Scan for the cell matching the given text and deliver its (X, Y) coordinate at center. 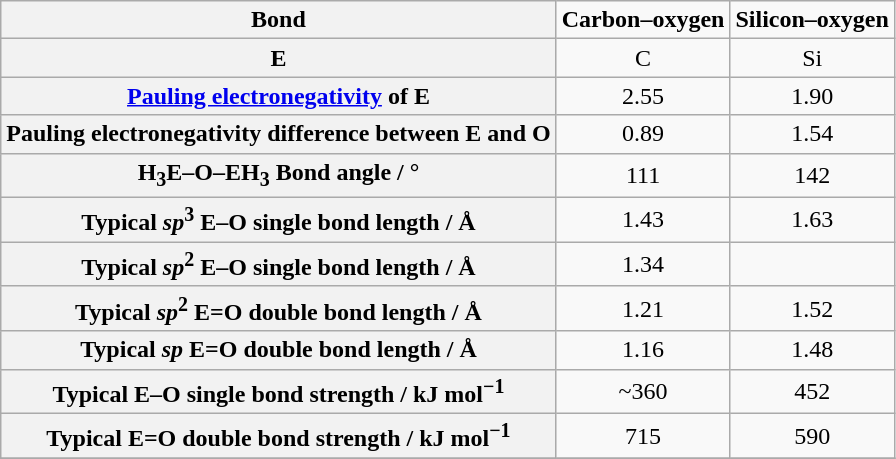
1.48 (812, 350)
142 (812, 175)
C (643, 58)
1.34 (643, 264)
Si (812, 58)
1.63 (812, 220)
Pauling electronegativity difference between E and O (278, 134)
Typical sp2 E=O double bond length / Å (278, 308)
2.55 (643, 96)
Bond (278, 20)
1.43 (643, 220)
452 (812, 392)
0.89 (643, 134)
Typical E=O double bond strength / kJ mol−1 (278, 436)
111 (643, 175)
H3E–O–EH3 Bond angle / ° (278, 175)
Typical E–O single bond strength / kJ mol−1 (278, 392)
~360 (643, 392)
1.90 (812, 96)
Typical sp E=O double bond length / Å (278, 350)
E (278, 58)
1.54 (812, 134)
715 (643, 436)
Carbon–oxygen (643, 20)
Pauling electronegativity of E (278, 96)
Typical sp2 E–O single bond length / Å (278, 264)
1.21 (643, 308)
Typical sp3 E–O single bond length / Å (278, 220)
Silicon–oxygen (812, 20)
1.52 (812, 308)
1.16 (643, 350)
590 (812, 436)
